Extract the (X, Y) coordinate from the center of the cell holding the provided text.  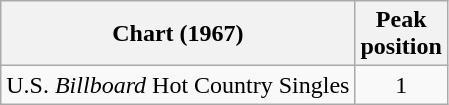
U.S. Billboard Hot Country Singles (178, 85)
1 (401, 85)
Chart (1967) (178, 34)
Peakposition (401, 34)
